Identify which cell holds the provided text, then report its [X, Y] central coordinate. 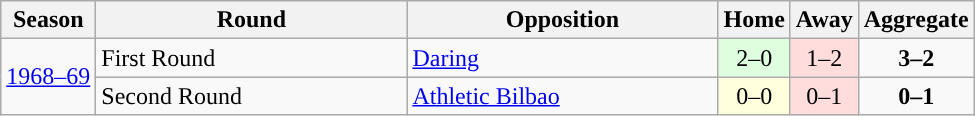
Aggregate [916, 20]
Athletic Bilbao [562, 96]
Opposition [562, 20]
Second Round [252, 96]
1968–69 [48, 77]
Season [48, 20]
3–2 [916, 58]
Home [754, 20]
Away [824, 20]
1–2 [824, 58]
Daring [562, 58]
0–0 [754, 96]
Round [252, 20]
First Round [252, 58]
2–0 [754, 58]
